Capture the cell that displays the provided text and extract its [x, y] central coordinate. 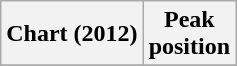
Chart (2012) [72, 34]
Peakposition [189, 34]
